Pinpoint the cell where the given text exists, returning its [X, Y] midpoint coordinate. 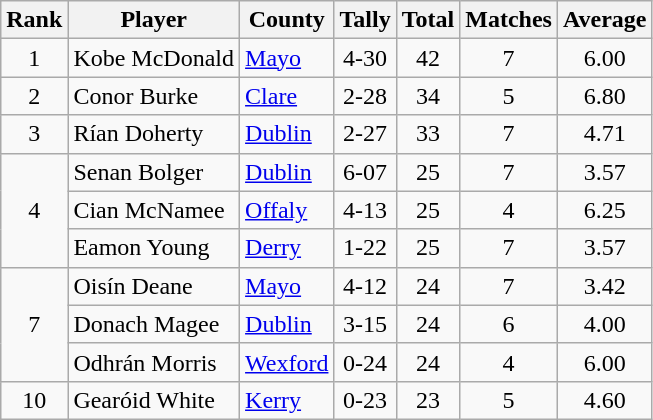
2-27 [365, 134]
Average [604, 20]
1-22 [365, 248]
Donach Magee [154, 324]
0-24 [365, 362]
Rank [34, 20]
Matches [509, 20]
42 [428, 58]
4.60 [604, 400]
2-28 [365, 96]
3 [34, 134]
Kobe McDonald [154, 58]
Rían Doherty [154, 134]
6-07 [365, 172]
Gearóid White [154, 400]
23 [428, 400]
Offaly [287, 210]
2 [34, 96]
34 [428, 96]
Total [428, 20]
County [287, 20]
4.71 [604, 134]
4-13 [365, 210]
Conor Burke [154, 96]
Kerry [287, 400]
3-15 [365, 324]
1 [34, 58]
Clare [287, 96]
Senan Bolger [154, 172]
33 [428, 134]
6.25 [604, 210]
Derry [287, 248]
4-12 [365, 286]
Wexford [287, 362]
4-30 [365, 58]
Odhrán Morris [154, 362]
Oisín Deane [154, 286]
6.80 [604, 96]
Player [154, 20]
Cian McNamee [154, 210]
Tally [365, 20]
0-23 [365, 400]
Eamon Young [154, 248]
3.42 [604, 286]
6 [509, 324]
4.00 [604, 324]
10 [34, 400]
